Pinpoint the cell where the given text exists, returning its (x, y) midpoint coordinate. 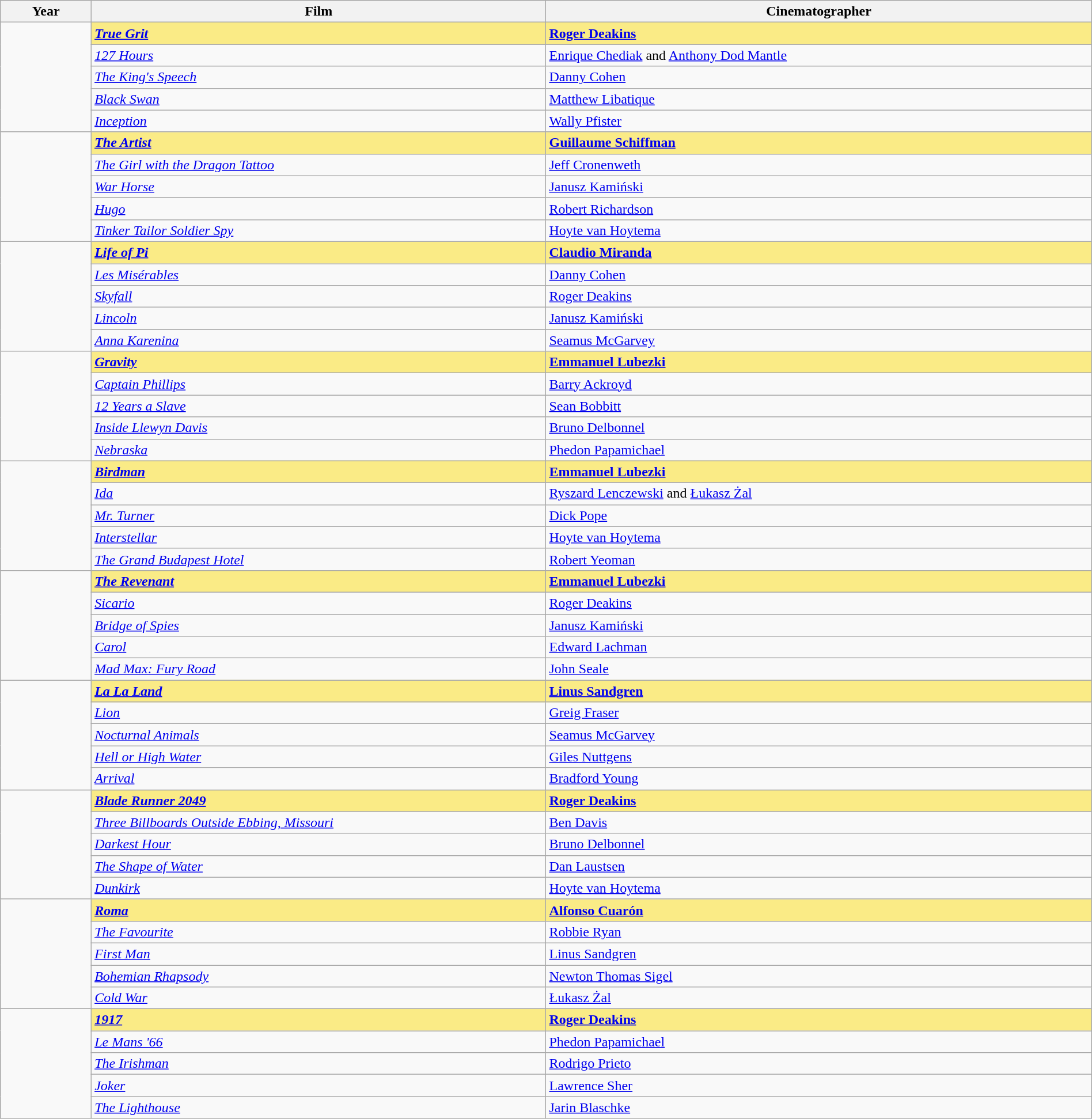
Bohemian Rhapsody (319, 976)
Carol (319, 647)
Claudio Miranda (819, 252)
Year (46, 12)
Ryszard Lenczewski and Łukasz Żal (819, 494)
Lawrence Sher (819, 1086)
Robert Richardson (819, 208)
Mr. Turner (319, 515)
True Grit (319, 33)
Barry Ackroyd (819, 384)
Black Swan (319, 99)
Robert Yeoman (819, 559)
Wally Pfister (819, 121)
Darkest Hour (319, 844)
Ben Davis (819, 822)
Dunkirk (319, 888)
Inside Llewyn Davis (319, 428)
The King's Speech (319, 77)
War Horse (319, 187)
Lion (319, 713)
Newton Thomas Sigel (819, 976)
Lincoln (319, 318)
Tinker Tailor Soldier Spy (319, 230)
1917 (319, 1020)
Three Billboards Outside Ebbing, Missouri (319, 822)
Inception (319, 121)
Hell or High Water (319, 757)
The Grand Budapest Hotel (319, 559)
The Shape of Water (319, 866)
Sicario (319, 603)
Nebraska (319, 450)
John Seale (819, 669)
Ida (319, 494)
Nocturnal Animals (319, 735)
Les Misérables (319, 275)
Łukasz Żal (819, 998)
Cinematographer (819, 12)
The Girl with the Dragon Tattoo (319, 165)
The Artist (319, 143)
Giles Nuttgens (819, 757)
Bradford Young (819, 779)
Edward Lachman (819, 647)
Film (319, 12)
Matthew Libatique (819, 99)
Arrival (319, 779)
La La Land (319, 691)
Robbie Ryan (819, 932)
Rodrigo Prieto (819, 1064)
Cold War (319, 998)
Captain Phillips (319, 384)
127 Hours (319, 55)
Jarin Blaschke (819, 1107)
Jeff Cronenweth (819, 165)
Gravity (319, 362)
Dan Laustsen (819, 866)
Interstellar (319, 537)
The Revenant (319, 581)
Le Mans '66 (319, 1042)
Birdman (319, 472)
Anna Karenina (319, 340)
The Favourite (319, 932)
Guillaume Schiffman (819, 143)
Blade Runner 2049 (319, 801)
Alfonso Cuarón (819, 910)
Joker (319, 1086)
Roma (319, 910)
Dick Pope (819, 515)
Life of Pi (319, 252)
Enrique Chediak and Anthony Dod Mantle (819, 55)
12 Years a Slave (319, 406)
Greig Fraser (819, 713)
Mad Max: Fury Road (319, 669)
The Irishman (319, 1064)
First Man (319, 954)
Sean Bobbitt (819, 406)
Bridge of Spies (319, 625)
Skyfall (319, 297)
Hugo (319, 208)
The Lighthouse (319, 1107)
